Scan for the cell matching the given text and deliver its [x, y] coordinate at center. 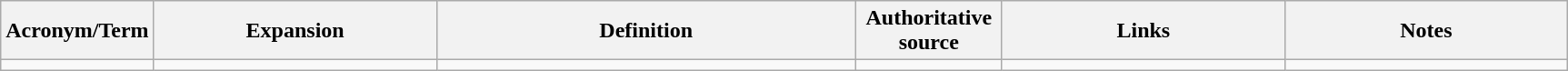
Expansion [295, 31]
Definition [645, 31]
Links [1144, 31]
Authoritative source [929, 31]
Notes [1425, 31]
Acronym/Term [77, 31]
